Capture the cell that displays the provided text and extract its [x, y] central coordinate. 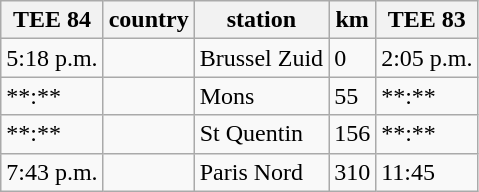
country [148, 20]
Mons [261, 96]
2:05 p.m. [427, 58]
km [352, 20]
5:18 p.m. [52, 58]
St Quentin [261, 134]
55 [352, 96]
310 [352, 172]
TEE 83 [427, 20]
station [261, 20]
7:43 p.m. [52, 172]
Paris Nord [261, 172]
0 [352, 58]
Brussel Zuid [261, 58]
156 [352, 134]
11:45 [427, 172]
TEE 84 [52, 20]
